Determine the (x, y) coordinate at the center of the cell enclosing the given text.  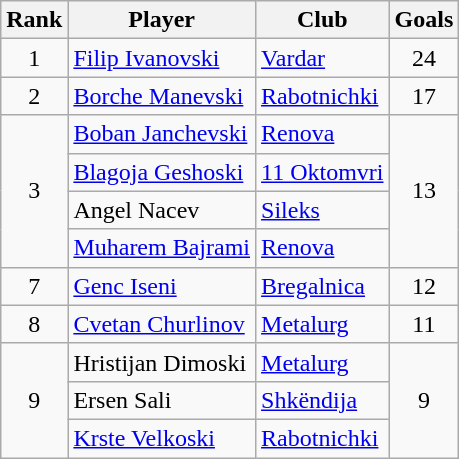
3 (34, 191)
Goals (424, 20)
Hristijan Dimoski (162, 362)
Player (162, 20)
Rank (34, 20)
Krste Velkoski (162, 438)
Cvetan Churlinov (162, 324)
Filip Ivanovski (162, 58)
Muharem Bajrami (162, 248)
7 (34, 286)
17 (424, 96)
Club (323, 20)
Blagoja Geshoski (162, 172)
Ersen Sali (162, 400)
Borche Manevski (162, 96)
Shkëndija (323, 400)
8 (34, 324)
12 (424, 286)
11 Oktomvri (323, 172)
Angel Nacev (162, 210)
1 (34, 58)
Sileks (323, 210)
Bregalnica (323, 286)
11 (424, 324)
2 (34, 96)
13 (424, 191)
Boban Janchevski (162, 134)
Genc Iseni (162, 286)
Vardar (323, 58)
24 (424, 58)
